Scan for the cell matching the given text and deliver its (X, Y) coordinate at center. 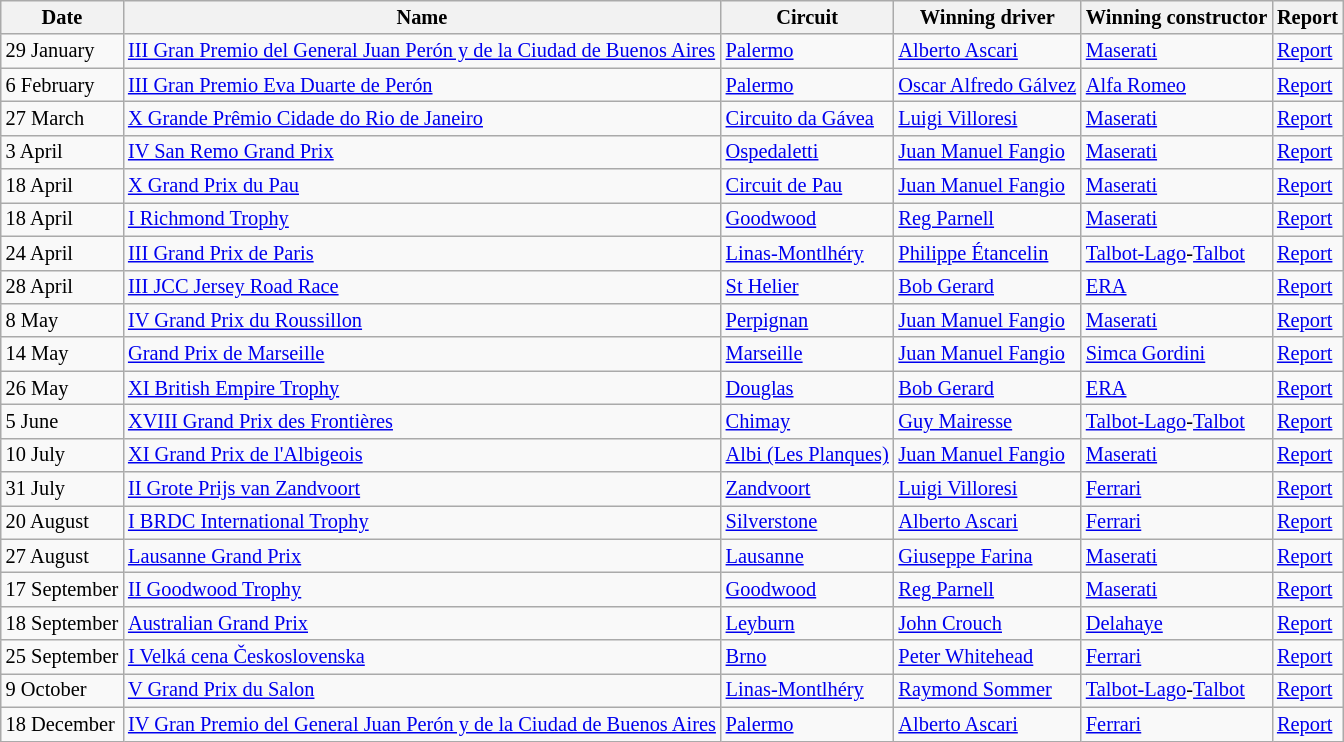
Winning driver (988, 17)
18 December (62, 724)
IV San Remo Grand Prix (422, 152)
28 April (62, 287)
XI Grand Prix de l'Albigeois (422, 455)
IV Gran Premio del General Juan Perón y de la Ciudad de Buenos Aires (422, 724)
I Velká cena Československa (422, 657)
8 May (62, 320)
Name (422, 17)
Philippe Étancelin (988, 253)
X Grande Prêmio Cidade do Rio de Janeiro (422, 118)
Albi (Les Planques) (808, 455)
24 April (62, 253)
Peter Whitehead (988, 657)
Lausanne Grand Prix (422, 556)
Guy Mairesse (988, 421)
XVIII Grand Prix des Frontières (422, 421)
Circuit (808, 17)
5 June (62, 421)
Circuito da Gávea (808, 118)
III Grand Prix de Paris (422, 253)
3 April (62, 152)
Winning constructor (1176, 17)
I BRDC International Trophy (422, 522)
Silverstone (808, 522)
V Grand Prix du Salon (422, 690)
Giuseppe Farina (988, 556)
10 July (62, 455)
Circuit de Pau (808, 186)
XI British Empire Trophy (422, 388)
Brno (808, 657)
Simca Gordini (1176, 354)
John Crouch (988, 623)
6 February (62, 85)
Ospedaletti (808, 152)
27 August (62, 556)
26 May (62, 388)
III JCC Jersey Road Race (422, 287)
III Gran Premio Eva Duarte de Perón (422, 85)
Zandvoort (808, 489)
20 August (62, 522)
25 September (62, 657)
14 May (62, 354)
18 September (62, 623)
Alfa Romeo (1176, 85)
II Goodwood Trophy (422, 589)
Grand Prix de Marseille (422, 354)
Lausanne (808, 556)
Oscar Alfredo Gálvez (988, 85)
17 September (62, 589)
Marseille (808, 354)
III Gran Premio del General Juan Perón y de la Ciudad de Buenos Aires (422, 51)
29 January (62, 51)
Perpignan (808, 320)
Raymond Sommer (988, 690)
9 October (62, 690)
31 July (62, 489)
II Grote Prijs van Zandvoort (422, 489)
I Richmond Trophy (422, 219)
Chimay (808, 421)
X Grand Prix du Pau (422, 186)
Delahaye (1176, 623)
Leyburn (808, 623)
Date (62, 17)
Douglas (808, 388)
St Helier (808, 287)
IV Grand Prix du Roussillon (422, 320)
27 March (62, 118)
Australian Grand Prix (422, 623)
